Determine the (x, y) coordinate at the center of the cell enclosing the given text.  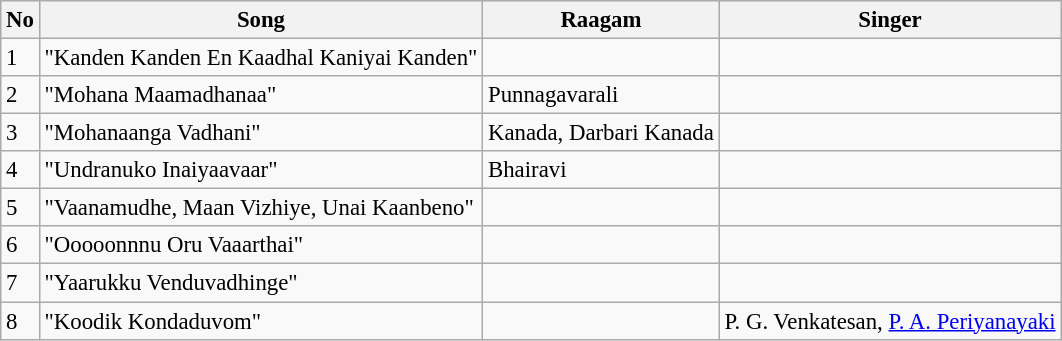
"Kanden Kanden En Kaadhal Kaniyai Kanden" (261, 58)
"Undranuko Inaiyaavaar" (261, 170)
Raagam (601, 20)
Bhairavi (601, 170)
Punnagavarali (601, 95)
Kanada, Darbari Kanada (601, 133)
"Ooooonnnu Oru Vaaarthai" (261, 245)
3 (20, 133)
4 (20, 170)
"Mohanaanga Vadhani" (261, 133)
Song (261, 20)
"Koodik Kondaduvom" (261, 321)
"Yaarukku Venduvadhinge" (261, 283)
"Vaanamudhe, Maan Vizhiye, Unai Kaanbeno" (261, 208)
"Mohana Maamadhanaa" (261, 95)
1 (20, 58)
Singer (890, 20)
2 (20, 95)
5 (20, 208)
No (20, 20)
7 (20, 283)
8 (20, 321)
P. G. Venkatesan, P. A. Periyanayaki (890, 321)
6 (20, 245)
